Detect which cell encompasses the target text, then output its [X, Y] center coordinate. 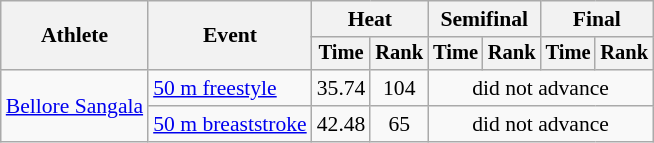
Bellore Sangala [74, 106]
Semifinal [484, 19]
104 [399, 88]
42.48 [342, 124]
50 m breaststroke [230, 124]
50 m freestyle [230, 88]
65 [399, 124]
Heat [370, 19]
Event [230, 36]
Final [597, 19]
Athlete [74, 36]
35.74 [342, 88]
